Find where the given text appears and provide that cell's center as [X, Y] coordinate. 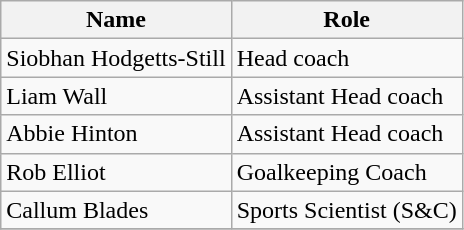
Callum Blades [116, 210]
Rob Elliot [116, 172]
Head coach [346, 58]
Abbie Hinton [116, 134]
Goalkeeping Coach [346, 172]
Role [346, 20]
Sports Scientist (S&C) [346, 210]
Liam Wall [116, 96]
Name [116, 20]
Siobhan Hodgetts-Still [116, 58]
